Extract the [X, Y] coordinate from the center of the cell holding the provided text.  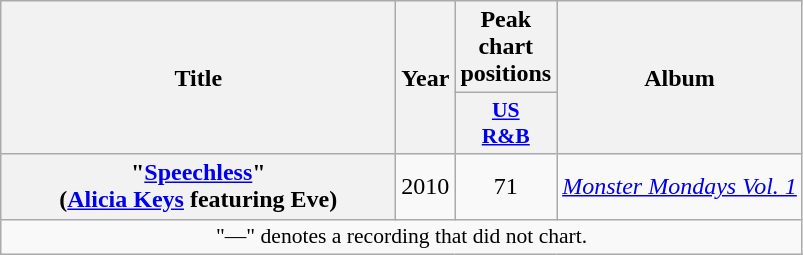
"—" denotes a recording that did not chart. [402, 237]
Title [198, 78]
Monster Mondays Vol. 1 [680, 186]
71 [506, 186]
Album [680, 78]
"Speechless"(Alicia Keys featuring Eve) [198, 186]
2010 [426, 186]
Year [426, 78]
Peak chart positions [506, 47]
USR&B [506, 124]
